Determine the [x, y] coordinate at the center of the cell enclosing the given text.  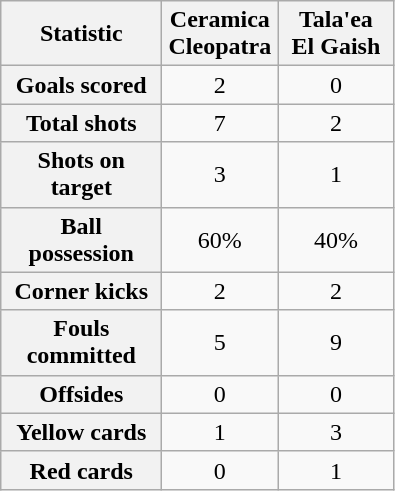
Red cards [82, 470]
Yellow cards [82, 432]
Goals scored [82, 85]
Tala'ea El Gaish [336, 34]
Corner kicks [82, 291]
Fouls committed [82, 342]
Ball possession [82, 240]
9 [336, 342]
60% [220, 240]
Ceramica Cleopatra [220, 34]
5 [220, 342]
Statistic [82, 34]
40% [336, 240]
Shots on target [82, 174]
Offsides [82, 394]
7 [220, 123]
Total shots [82, 123]
